Detect which cell encompasses the target text, then output its (x, y) center coordinate. 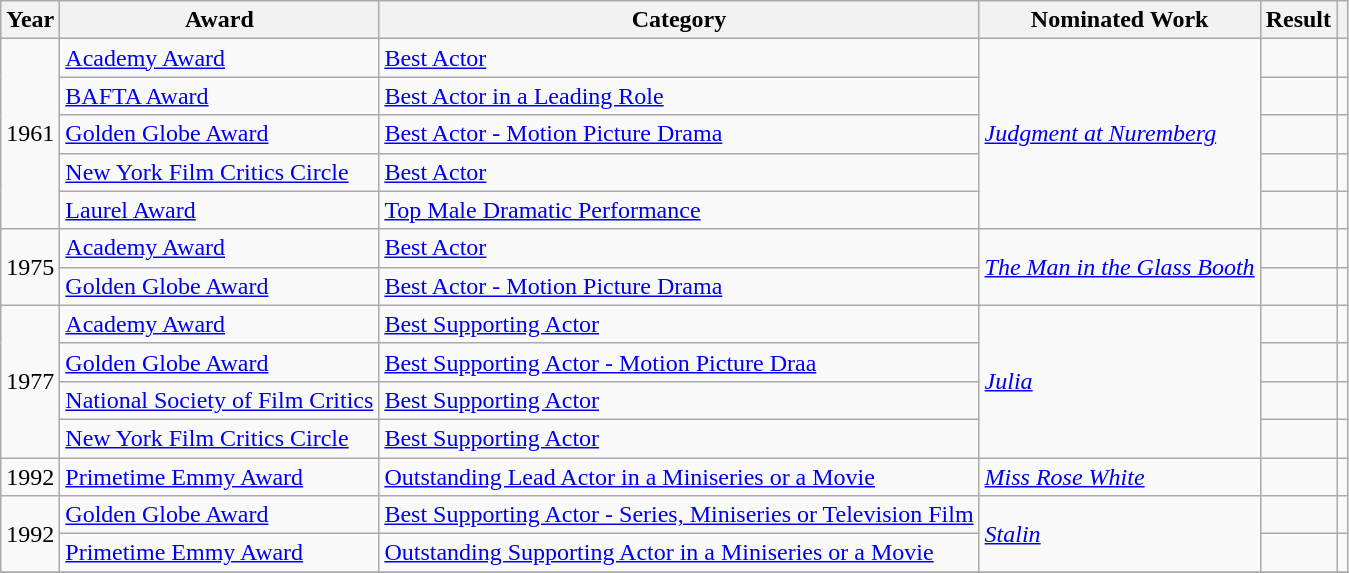
The Man in the Glass Booth (1120, 267)
1977 (30, 381)
1961 (30, 134)
Result (1298, 20)
Year (30, 20)
Best Supporting Actor - Motion Picture Draa (679, 362)
Judgment at Nuremberg (1120, 134)
Best Actor in a Leading Role (679, 96)
Top Male Dramatic Performance (679, 210)
Nominated Work (1120, 20)
Best Supporting Actor - Series, Miniseries or Television Film (679, 515)
Laurel Award (220, 210)
National Society of Film Critics (220, 400)
Category (679, 20)
Miss Rose White (1120, 477)
Stalin (1120, 534)
1975 (30, 267)
Outstanding Lead Actor in a Miniseries or a Movie (679, 477)
Julia (1120, 381)
BAFTA Award (220, 96)
Award (220, 20)
Outstanding Supporting Actor in a Miniseries or a Movie (679, 553)
